Search for the cell housing the specified text and yield its [x, y] center coordinate. 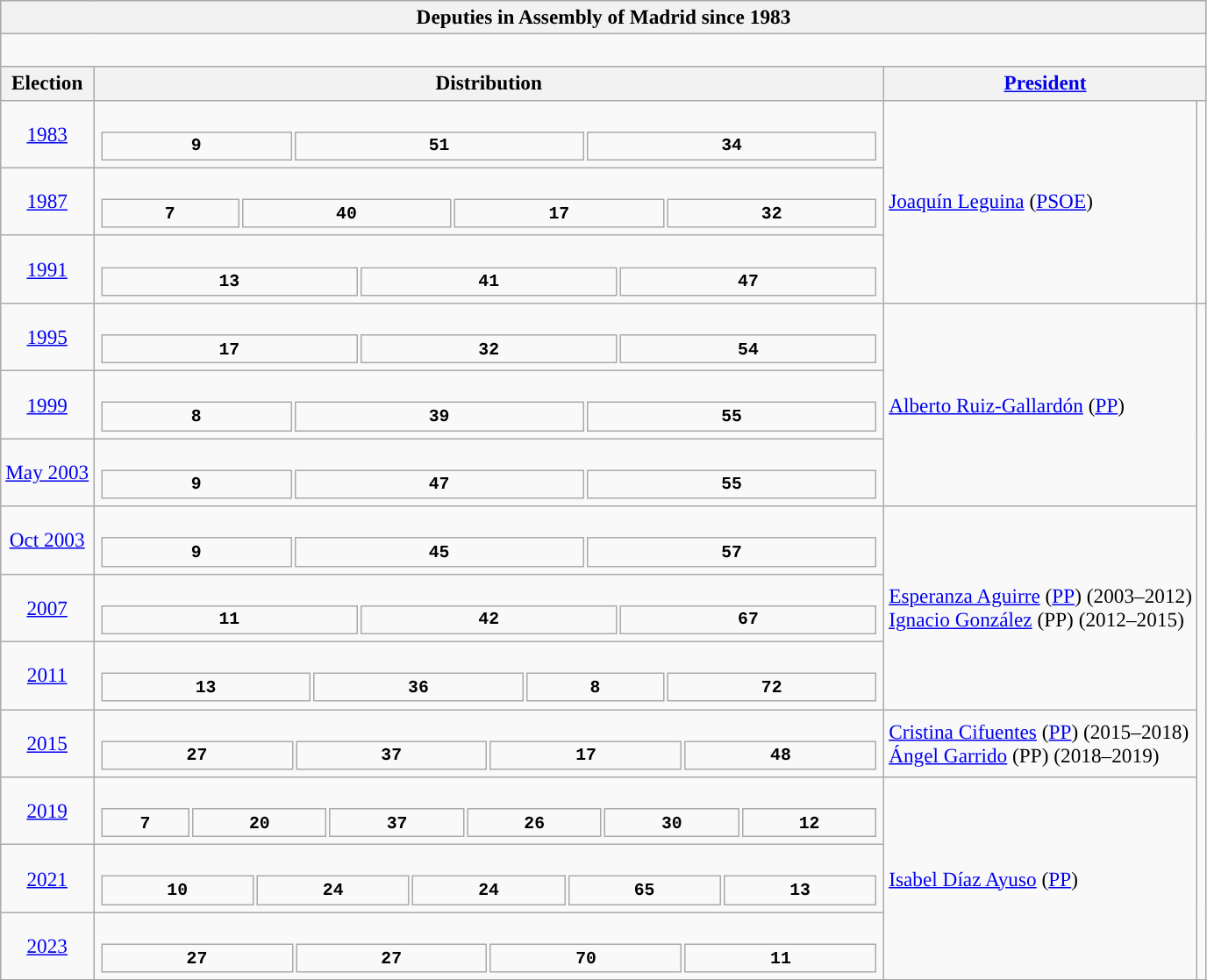
12 [810, 823]
27 27 70 11 [489, 946]
10 [177, 890]
27 37 17 48 [489, 742]
26 [534, 823]
Deputies in Assembly of Madrid since 1983 [603, 17]
Election [47, 83]
13 41 47 [489, 268]
2011 [47, 676]
20 [260, 823]
10 24 24 65 13 [489, 877]
17 32 54 [489, 337]
45 [439, 551]
2015 [47, 742]
Alberto Ruiz-Gallardón (PP) [1040, 404]
2007 [47, 607]
11 42 67 [489, 607]
65 [644, 890]
1999 [47, 404]
51 [439, 146]
1987 [47, 202]
8 39 55 [489, 404]
41 [489, 281]
57 [732, 551]
7 20 37 26 30 12 [489, 811]
2023 [47, 946]
72 [772, 686]
Joaquín Leguina (PSOE) [1040, 202]
39 [439, 416]
70 [586, 958]
36 [418, 686]
54 [749, 347]
9 51 34 [489, 133]
40 [346, 212]
42 [489, 619]
9 45 57 [489, 540]
2019 [47, 811]
13 36 8 72 [489, 676]
Distribution [489, 83]
May 2003 [47, 472]
Isabel Díaz Ayuso (PP) [1040, 877]
7 40 17 32 [489, 202]
48 [781, 755]
Oct 2003 [47, 540]
34 [732, 146]
1995 [47, 337]
30 [672, 823]
Esperanza Aguirre (PP) (2003–2012)Ignacio González (PP) (2012–2015) [1040, 607]
2021 [47, 877]
Cristina Cifuentes (PP) (2015–2018)Ángel Garrido (PP) (2018–2019) [1040, 742]
9 47 55 [489, 472]
1991 [47, 268]
1983 [47, 133]
President [1046, 83]
67 [749, 619]
